Detect which cell encompasses the target text, then output its [x, y] center coordinate. 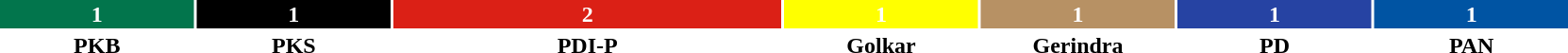
2 [587, 14]
